Detect which cell encompasses the target text, then output its (X, Y) center coordinate. 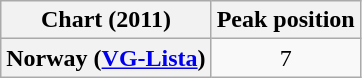
Peak position (286, 20)
Norway (VG-Lista) (106, 58)
7 (286, 58)
Chart (2011) (106, 20)
